Detect which cell encompasses the target text, then output its [x, y] center coordinate. 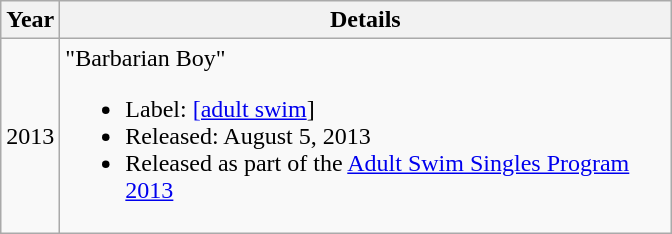
"Barbarian Boy"Label: [adult swim]Released: August 5, 2013Released as part of the Adult Swim Singles Program 2013 [366, 136]
Year [30, 20]
2013 [30, 136]
Details [366, 20]
